Identify which cell holds the provided text, then report its (X, Y) central coordinate. 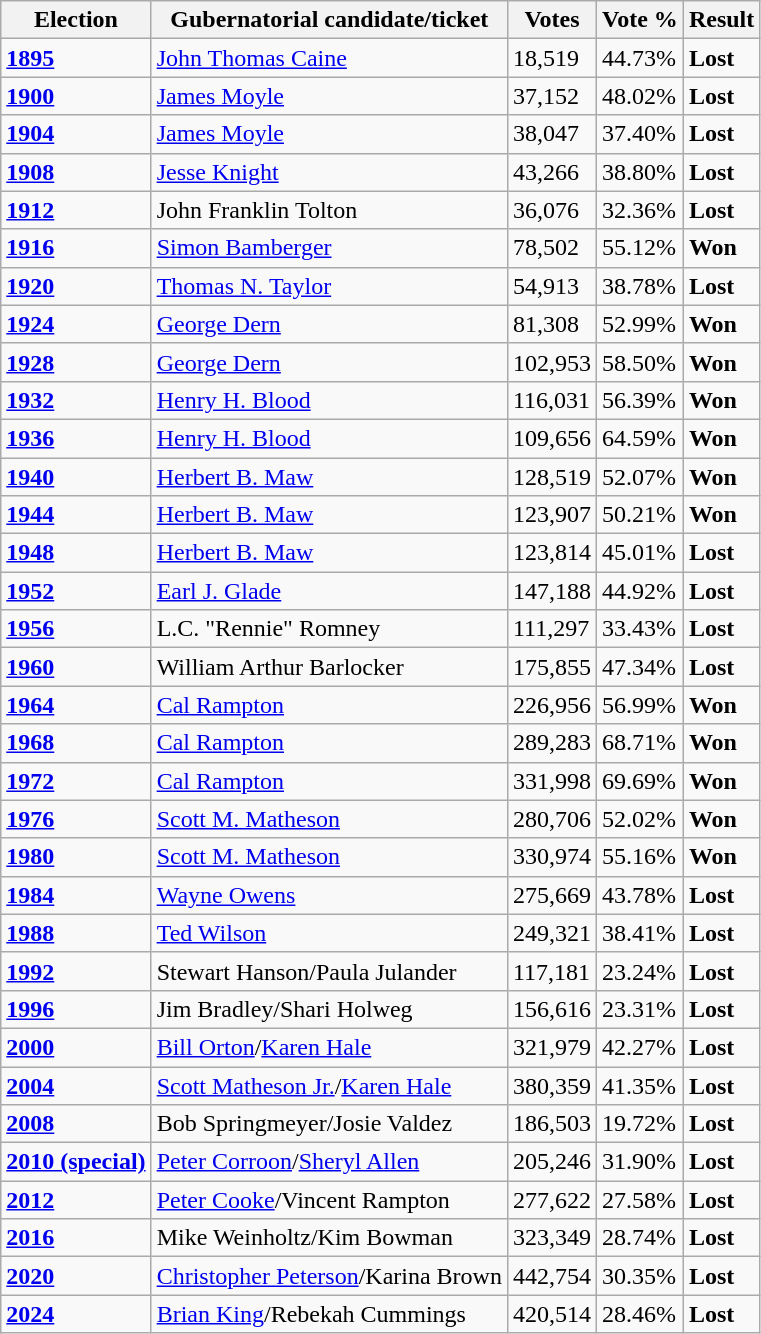
275,669 (552, 895)
2000 (76, 1047)
1996 (76, 1009)
1992 (76, 971)
18,519 (552, 58)
1956 (76, 629)
175,855 (552, 667)
68.71% (640, 743)
Mike Weinholtz/Kim Bowman (329, 1238)
23.24% (640, 971)
2012 (76, 1200)
38,047 (552, 134)
1916 (76, 248)
2016 (76, 1238)
32.36% (640, 210)
Brian King/Rebekah Cummings (329, 1314)
1928 (76, 362)
37,152 (552, 96)
1960 (76, 667)
156,616 (552, 1009)
Thomas N. Taylor (329, 286)
64.59% (640, 438)
205,246 (552, 1162)
1980 (76, 857)
123,814 (552, 553)
81,308 (552, 324)
69.69% (640, 781)
Christopher Peterson/Karina Brown (329, 1276)
36,076 (552, 210)
45.01% (640, 553)
1940 (76, 477)
147,188 (552, 591)
Jim Bradley/Shari Holweg (329, 1009)
1944 (76, 515)
Peter Cooke/Vincent Rampton (329, 1200)
Vote % (640, 20)
38.80% (640, 172)
280,706 (552, 819)
442,754 (552, 1276)
Scott Matheson Jr./Karen Hale (329, 1085)
54,913 (552, 286)
48.02% (640, 96)
1964 (76, 705)
Bill Orton/Karen Hale (329, 1047)
331,998 (552, 781)
1912 (76, 210)
1976 (76, 819)
50.21% (640, 515)
47.34% (640, 667)
2020 (76, 1276)
58.50% (640, 362)
1900 (76, 96)
1948 (76, 553)
1972 (76, 781)
37.40% (640, 134)
55.16% (640, 857)
226,956 (552, 705)
Election (76, 20)
23.31% (640, 1009)
38.78% (640, 286)
1936 (76, 438)
52.99% (640, 324)
Wayne Owens (329, 895)
321,979 (552, 1047)
William Arthur Barlocker (329, 667)
42.27% (640, 1047)
31.90% (640, 1162)
186,503 (552, 1124)
2010 (special) (76, 1162)
41.35% (640, 1085)
Votes (552, 20)
1984 (76, 895)
2008 (76, 1124)
1988 (76, 933)
52.07% (640, 477)
Bob Springmeyer/Josie Valdez (329, 1124)
Stewart Hanson/Paula Julander (329, 971)
27.58% (640, 1200)
33.43% (640, 629)
38.41% (640, 933)
19.72% (640, 1124)
2024 (76, 1314)
1924 (76, 324)
277,622 (552, 1200)
78,502 (552, 248)
1904 (76, 134)
128,519 (552, 477)
420,514 (552, 1314)
1952 (76, 591)
55.12% (640, 248)
Jesse Knight (329, 172)
1920 (76, 286)
John Thomas Caine (329, 58)
Earl J. Glade (329, 591)
28.74% (640, 1238)
1895 (76, 58)
116,031 (552, 400)
30.35% (640, 1276)
380,359 (552, 1085)
289,283 (552, 743)
1968 (76, 743)
249,321 (552, 933)
Result (721, 20)
43.78% (640, 895)
L.C. "Rennie" Romney (329, 629)
44.92% (640, 591)
123,907 (552, 515)
John Franklin Tolton (329, 210)
1932 (76, 400)
111,297 (552, 629)
44.73% (640, 58)
56.39% (640, 400)
43,266 (552, 172)
52.02% (640, 819)
56.99% (640, 705)
28.46% (640, 1314)
117,181 (552, 971)
1908 (76, 172)
Simon Bamberger (329, 248)
102,953 (552, 362)
Gubernatorial candidate/ticket (329, 20)
330,974 (552, 857)
Ted Wilson (329, 933)
323,349 (552, 1238)
109,656 (552, 438)
Peter Corroon/Sheryl Allen (329, 1162)
2004 (76, 1085)
